Determine the (x, y) coordinate at the center of the cell enclosing the given text.  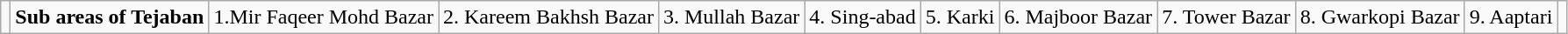
3. Mullah Bazar (731, 17)
8. Gwarkopi Bazar (1379, 17)
Sub areas of Tejaban (110, 17)
6. Majboor Bazar (1078, 17)
1.Mir Faqeer Mohd Bazar (324, 17)
5. Karki (960, 17)
9. Aaptari (1511, 17)
2. Kareem Bakhsh Bazar (549, 17)
4. Sing-abad (863, 17)
7. Tower Bazar (1227, 17)
